From the cell containing the given text, extract its center point as (x, y) coordinate. 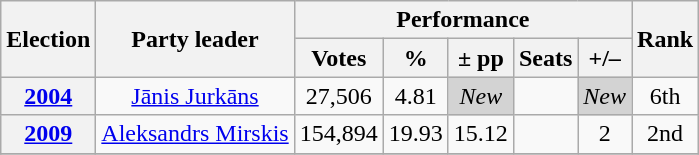
2004 (48, 96)
19.93 (416, 134)
Aleksandrs Mirskis (195, 134)
Performance (462, 20)
+/– (605, 58)
2 (605, 134)
Party leader (195, 39)
2009 (48, 134)
6th (666, 96)
4.81 (416, 96)
± pp (480, 58)
Jānis Jurkāns (195, 96)
Rank (666, 39)
Election (48, 39)
2nd (666, 134)
27,506 (338, 96)
154,894 (338, 134)
Seats (545, 58)
15.12 (480, 134)
Votes (338, 58)
% (416, 58)
